Capture the cell that displays the provided text and extract its [X, Y] central coordinate. 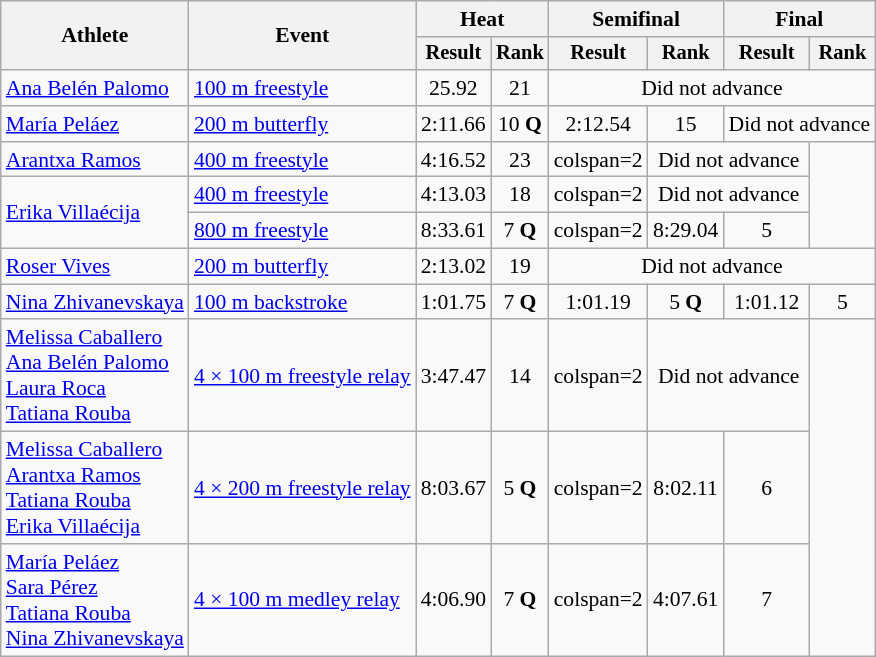
1:01.12 [767, 302]
María PeláezSara PérezTatiana RoubaNina Zhivanevskaya [95, 600]
8:33.61 [454, 231]
4:07.61 [686, 600]
Semifinal [636, 19]
Melissa CaballeroArantxa RamosTatiana RoubaErika Villaécija [95, 488]
2:12.54 [598, 124]
Arantxa Ramos [95, 160]
18 [520, 195]
15 [686, 124]
4:16.52 [454, 160]
Melissa CaballeroAna Belén PalomoLaura RocaTatiana Rouba [95, 376]
1:01.19 [598, 302]
8:03.67 [454, 488]
23 [520, 160]
10 Q [520, 124]
100 m freestyle [302, 88]
25.92 [454, 88]
Nina Zhivanevskaya [95, 302]
Heat [482, 19]
7 [767, 600]
Final [800, 19]
María Peláez [95, 124]
8:29.04 [686, 231]
2:11.66 [454, 124]
6 [767, 488]
Athlete [95, 36]
1:01.75 [454, 302]
4 × 100 m freestyle relay [302, 376]
Erika Villaécija [95, 212]
3:47.47 [454, 376]
100 m backstroke [302, 302]
Ana Belén Palomo [95, 88]
Event [302, 36]
800 m freestyle [302, 231]
19 [520, 267]
4:13.03 [454, 195]
2:13.02 [454, 267]
21 [520, 88]
8:02.11 [686, 488]
14 [520, 376]
Roser Vives [95, 267]
4:06.90 [454, 600]
4 × 200 m freestyle relay [302, 488]
4 × 100 m medley relay [302, 600]
